Locate the cell with the specified text and output its (X, Y) center coordinate. 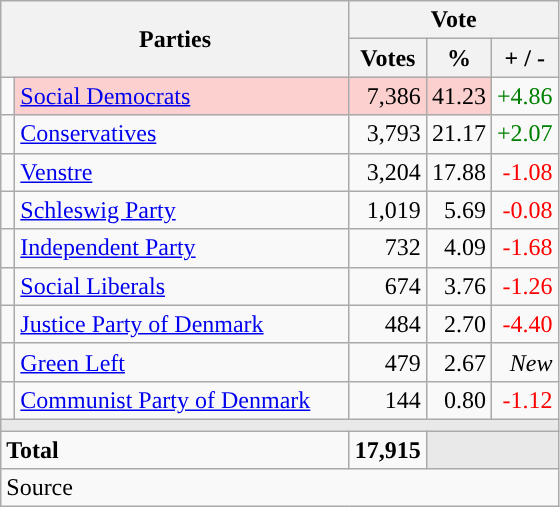
3.76 (458, 286)
-0.08 (524, 210)
Schleswig Party (182, 210)
Green Left (182, 362)
Communist Party of Denmark (182, 400)
479 (388, 362)
Parties (176, 39)
Votes (388, 58)
-1.12 (524, 400)
21.17 (458, 134)
Social Liberals (182, 286)
New (524, 362)
5.69 (458, 210)
Source (280, 488)
41.23 (458, 96)
674 (388, 286)
Justice Party of Denmark (182, 324)
484 (388, 324)
2.67 (458, 362)
3,793 (388, 134)
Total (176, 449)
Conservatives (182, 134)
Independent Party (182, 248)
-1.68 (524, 248)
+2.07 (524, 134)
4.09 (458, 248)
144 (388, 400)
Venstre (182, 172)
% (458, 58)
0.80 (458, 400)
Social Democrats (182, 96)
Vote (454, 20)
-4.40 (524, 324)
7,386 (388, 96)
17,915 (388, 449)
732 (388, 248)
+ / - (524, 58)
3,204 (388, 172)
-1.08 (524, 172)
1,019 (388, 210)
-1.26 (524, 286)
+4.86 (524, 96)
17.88 (458, 172)
2.70 (458, 324)
